For the text-containing cell, return its midpoint in [X, Y] coordinate format. 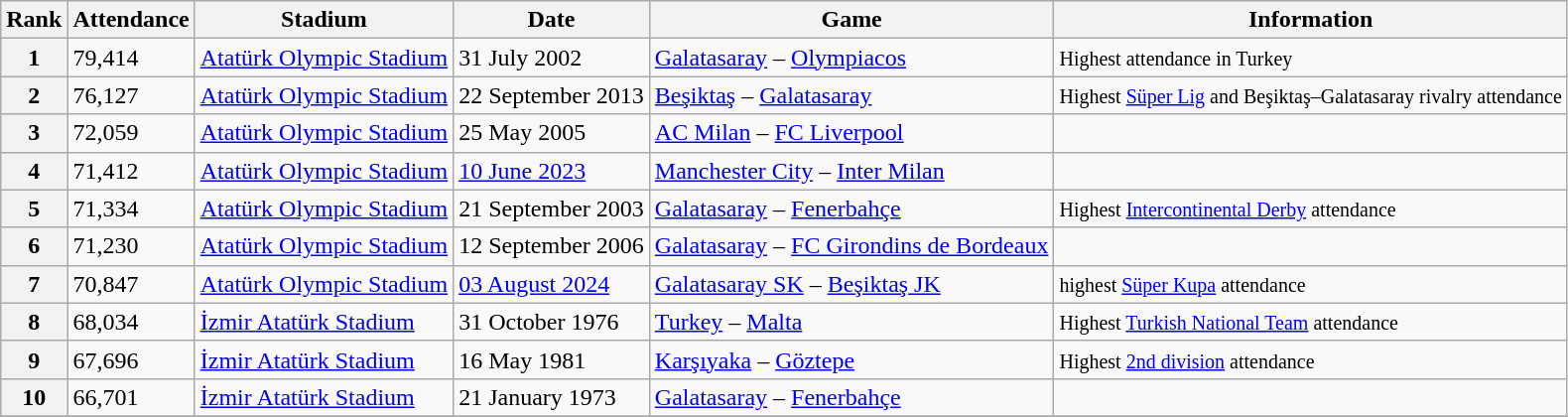
1 [34, 58]
10 [34, 397]
Date [552, 20]
70,847 [131, 284]
Beşiktaş – Galatasaray [851, 95]
71,230 [131, 246]
Rank [34, 20]
21 January 1973 [552, 397]
Karşıyaka – Göztepe [851, 359]
4 [34, 171]
Highest Intercontinental Derby attendance [1310, 208]
Stadium [324, 20]
6 [34, 246]
76,127 [131, 95]
71,334 [131, 208]
2 [34, 95]
Information [1310, 20]
Game [851, 20]
AC Milan – FC Liverpool [851, 133]
Manchester City – Inter Milan [851, 171]
68,034 [131, 322]
highest Süper Kupa attendance [1310, 284]
03 August 2024 [552, 284]
9 [34, 359]
Galatasaray SK – Beşiktaş JK [851, 284]
79,414 [131, 58]
12 September 2006 [552, 246]
72,059 [131, 133]
31 July 2002 [552, 58]
10 June 2023 [552, 171]
31 October 1976 [552, 322]
Turkey – Malta [851, 322]
Galatasaray – Olympiacos [851, 58]
8 [34, 322]
22 September 2013 [552, 95]
7 [34, 284]
3 [34, 133]
5 [34, 208]
25 May 2005 [552, 133]
Highest 2nd division attendance [1310, 359]
67,696 [131, 359]
Attendance [131, 20]
21 September 2003 [552, 208]
Highest attendance in Turkey [1310, 58]
16 May 1981 [552, 359]
Highest Turkish National Team attendance [1310, 322]
Galatasaray – FC Girondins de Bordeaux [851, 246]
71,412 [131, 171]
66,701 [131, 397]
Highest Süper Lig and Beşiktaş–Galatasaray rivalry attendance [1310, 95]
